Search for the cell housing the specified text and yield its (x, y) center coordinate. 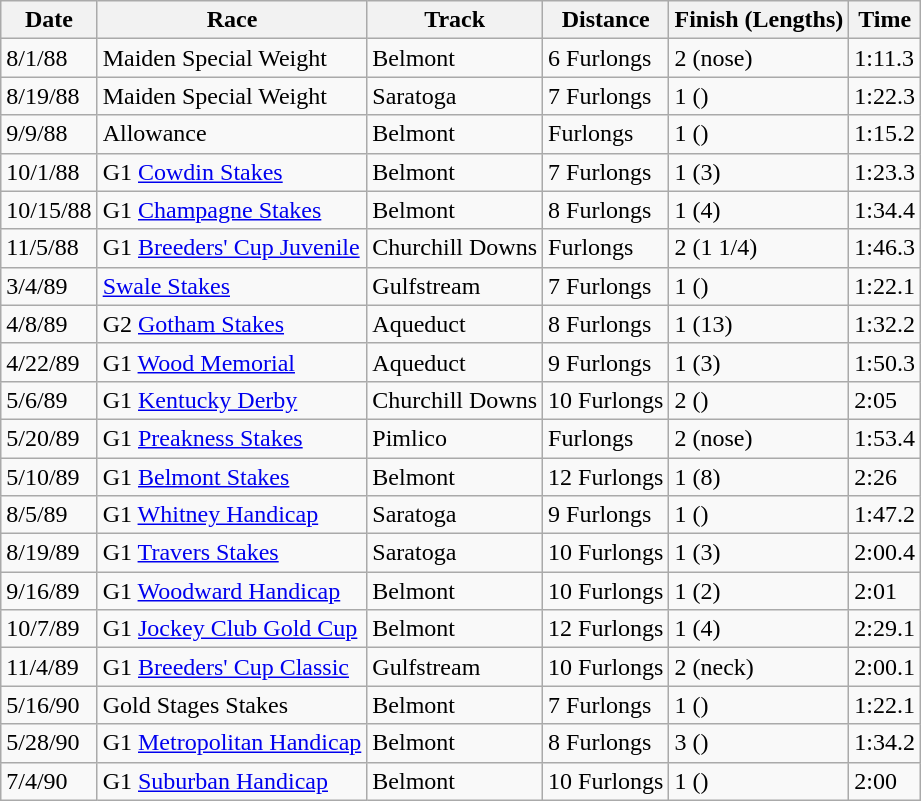
G1 Suburban Handicap (232, 781)
1:22.3 (885, 96)
1:23.3 (885, 172)
2:26 (885, 477)
G1 Jockey Club Gold Cup (232, 629)
G1 Woodward Handicap (232, 591)
8/19/89 (49, 553)
Time (885, 20)
2:00.4 (885, 553)
G1 Cowdin Stakes (232, 172)
G1 Belmont Stakes (232, 477)
5/28/90 (49, 743)
1:11.3 (885, 58)
G1 Whitney Handicap (232, 515)
1 (2) (759, 591)
G1 Metropolitan Handicap (232, 743)
2 (neck) (759, 667)
2:05 (885, 400)
2:00.1 (885, 667)
Finish (Lengths) (759, 20)
Pimlico (455, 438)
5/6/89 (49, 400)
10/7/89 (49, 629)
11/4/89 (49, 667)
1:53.4 (885, 438)
5/10/89 (49, 477)
Race (232, 20)
1:47.2 (885, 515)
Date (49, 20)
Swale Stakes (232, 286)
1 (8) (759, 477)
G1 Travers Stakes (232, 553)
G1 Champagne Stakes (232, 210)
8/1/88 (49, 58)
1:34.2 (885, 743)
Gold Stages Stakes (232, 705)
G2 Gotham Stakes (232, 324)
2 () (759, 400)
Track (455, 20)
G1 Breeders' Cup Classic (232, 667)
5/16/90 (49, 705)
4/22/89 (49, 362)
G1 Breeders' Cup Juvenile (232, 248)
5/20/89 (49, 438)
1:46.3 (885, 248)
1:50.3 (885, 362)
Allowance (232, 134)
2 (1 1/4) (759, 248)
10/15/88 (49, 210)
9/9/88 (49, 134)
G1 Wood Memorial (232, 362)
3 () (759, 743)
2:01 (885, 591)
1:15.2 (885, 134)
G1 Preakness Stakes (232, 438)
1:32.2 (885, 324)
8/19/88 (49, 96)
6 Furlongs (606, 58)
G1 Kentucky Derby (232, 400)
11/5/88 (49, 248)
9/16/89 (49, 591)
7/4/90 (49, 781)
2:00 (885, 781)
Distance (606, 20)
8/5/89 (49, 515)
10/1/88 (49, 172)
4/8/89 (49, 324)
1 (13) (759, 324)
2:29.1 (885, 629)
3/4/89 (49, 286)
1:34.4 (885, 210)
